Output the [X, Y] coordinate of the center of the cell containing the given text.  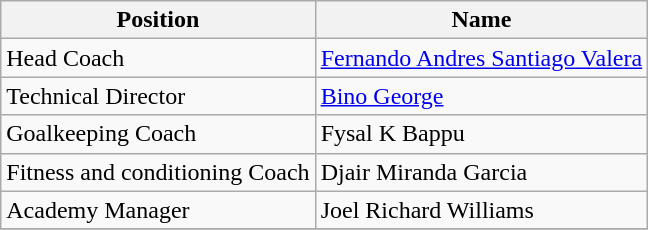
Goalkeeping Coach [158, 134]
Bino George [482, 96]
Fernando Andres Santiago Valera [482, 58]
Position [158, 20]
Fysal K Bappu [482, 134]
Joel Richard Williams [482, 210]
Fitness and conditioning Coach [158, 172]
Academy Manager [158, 210]
Technical Director [158, 96]
Name [482, 20]
Djair Miranda Garcia [482, 172]
Head Coach [158, 58]
